Identify which cell holds the provided text, then report its (X, Y) central coordinate. 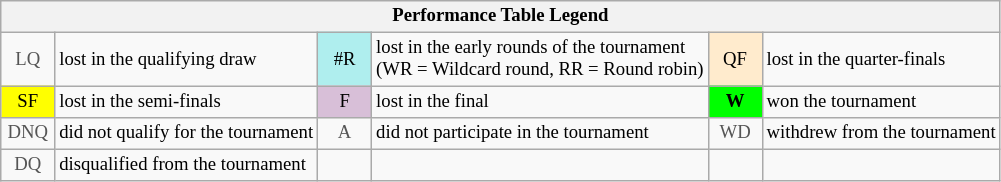
withdrew from the tournament (881, 134)
disqualified from the tournament (186, 166)
lost in the semi-finals (186, 102)
DNQ (28, 134)
lost in the final (540, 102)
W (735, 102)
A (345, 134)
Performance Table Legend (500, 16)
did not qualify for the tournament (186, 134)
won the tournament (881, 102)
lost in the quarter-finals (881, 60)
LQ (28, 60)
SF (28, 102)
did not participate in the tournament (540, 134)
#R (345, 60)
lost in the qualifying draw (186, 60)
lost in the early rounds of the tournament(WR = Wildcard round, RR = Round robin) (540, 60)
WD (735, 134)
F (345, 102)
DQ (28, 166)
QF (735, 60)
